Output the (x, y) coordinate of the center of the cell containing the given text.  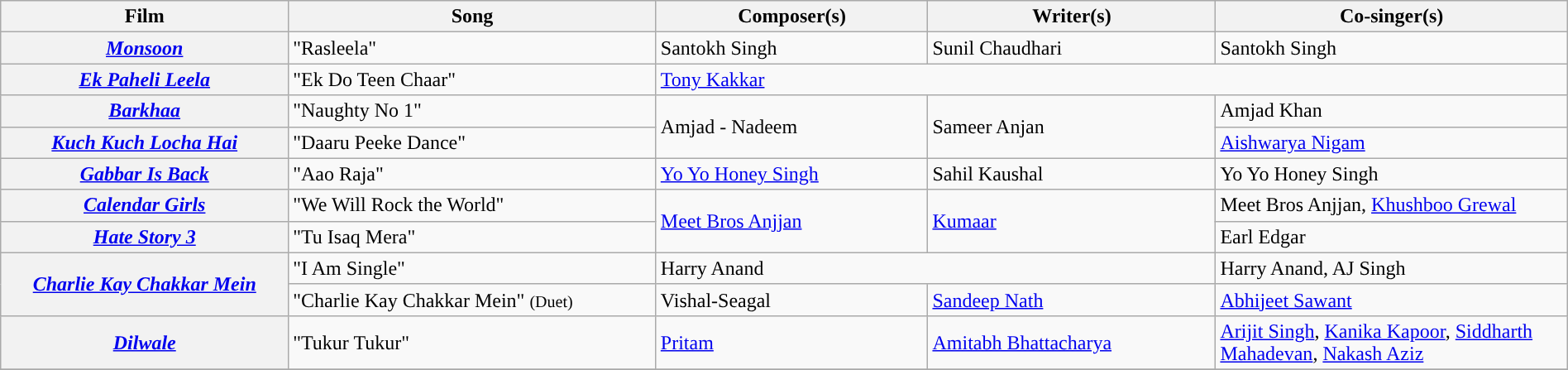
Dilwale (145, 343)
Vishal-Seagal (792, 300)
Amjad - Nadeem (792, 127)
"Charlie Kay Chakkar Mein" (Duet) (473, 300)
Amjad Khan (1391, 111)
Sahil Kaushal (1072, 174)
Ek Paheli Leela (145, 79)
Meet Bros Anjjan (792, 221)
Pritam (792, 343)
Co-singer(s) (1391, 17)
Harry Anand, AJ Singh (1391, 268)
Calendar Girls (145, 205)
Amitabh Bhattacharya (1072, 343)
Gabbar Is Back (145, 174)
Sunil Chaudhari (1072, 48)
Aishwarya Nigam (1391, 142)
Writer(s) (1072, 17)
Meet Bros Anjjan, Khushboo Grewal (1391, 205)
Sandeep Nath (1072, 300)
Abhijeet Sawant (1391, 300)
"Rasleela" (473, 48)
Earl Edgar (1391, 237)
Barkhaa (145, 111)
Film (145, 17)
Charlie Kay Chakkar Mein (145, 284)
Kuch Kuch Locha Hai (145, 142)
"Aao Raja" (473, 174)
"Naughty No 1" (473, 111)
"Daaru Peeke Dance" (473, 142)
Arijit Singh, Kanika Kapoor, Siddharth Mahadevan, Nakash Aziz (1391, 343)
Sameer Anjan (1072, 127)
"I Am Single" (473, 268)
Composer(s) (792, 17)
Tony Kakkar (1111, 79)
Kumaar (1072, 221)
"Tu Isaq Mera" (473, 237)
Hate Story 3 (145, 237)
Song (473, 17)
Harry Anand (936, 268)
"We Will Rock the World" (473, 205)
"Tukur Tukur" (473, 343)
Monsoon (145, 48)
"Ek Do Teen Chaar" (473, 79)
